Scan for the cell matching the given text and deliver its (x, y) coordinate at center. 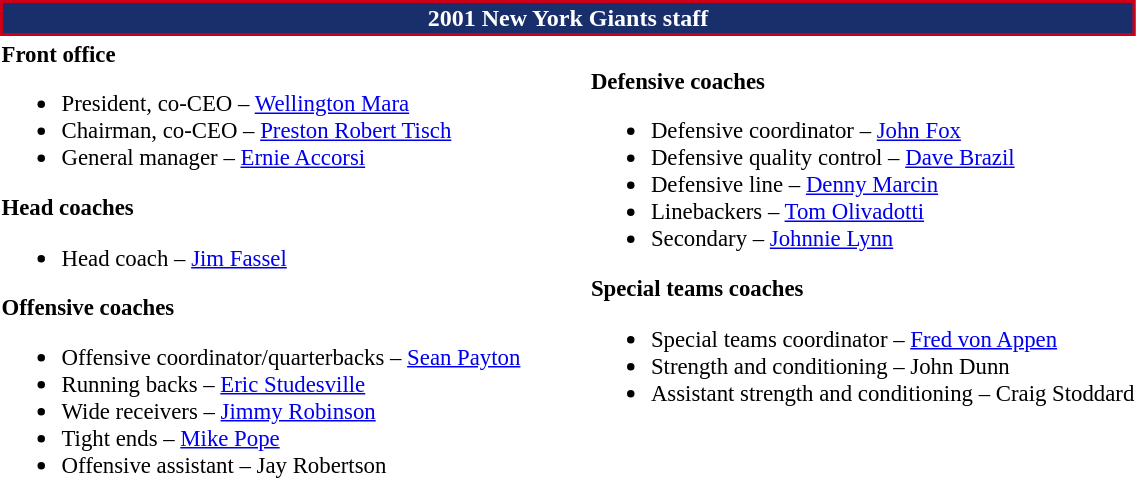
2001 New York Giants staff (568, 18)
